Scan for the cell matching the given text and deliver its [x, y] coordinate at center. 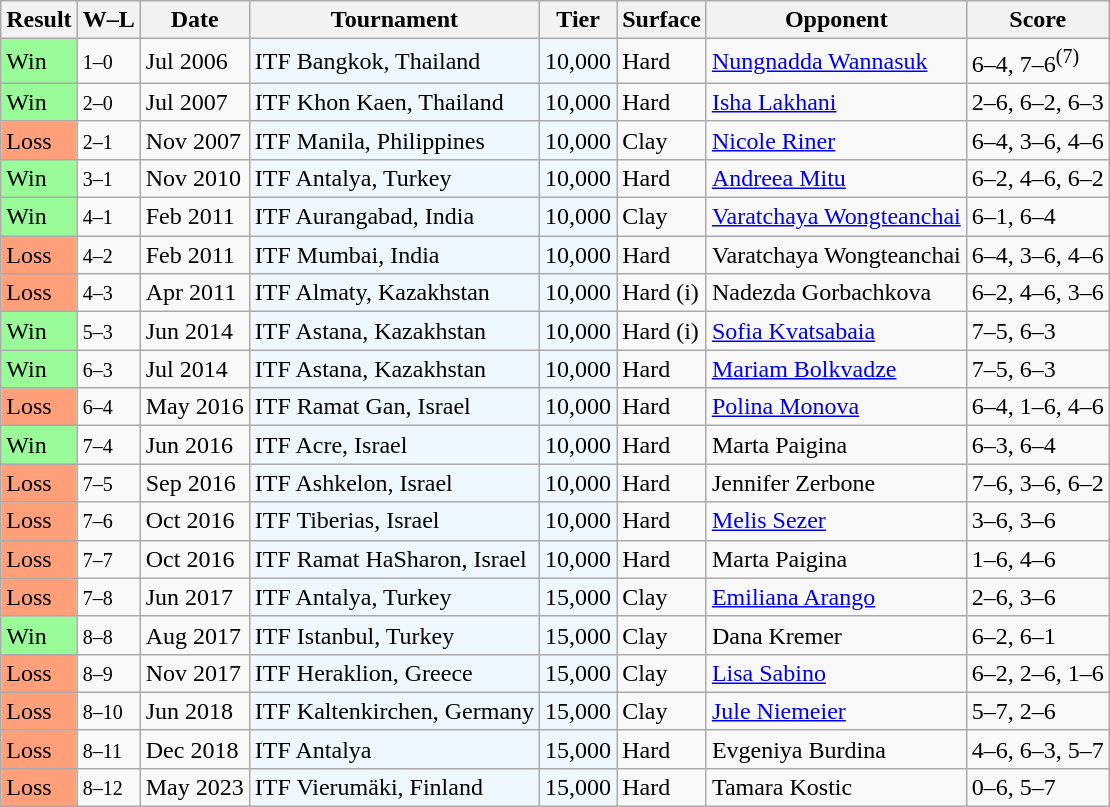
7–5 [108, 483]
Sep 2016 [194, 483]
ITF Istanbul, Turkey [394, 635]
Apr 2011 [194, 293]
6–2, 4–6, 6–2 [1038, 178]
Nov 2017 [194, 673]
8–10 [108, 711]
ITF Mumbai, India [394, 255]
8–12 [108, 787]
7–8 [108, 597]
2–0 [108, 102]
3–6, 3–6 [1038, 521]
Jul 2006 [194, 62]
0–6, 5–7 [1038, 787]
Jule Niemeier [836, 711]
8–8 [108, 635]
Andreea Mitu [836, 178]
Surface [662, 20]
8–11 [108, 749]
Tournament [394, 20]
Jennifer Zerbone [836, 483]
Nicole Riner [836, 140]
W–L [108, 20]
ITF Ramat Gan, Israel [394, 407]
Result [39, 20]
8–9 [108, 673]
Emiliana Arango [836, 597]
6–2, 4–6, 3–6 [1038, 293]
5–7, 2–6 [1038, 711]
Tier [578, 20]
Jun 2017 [194, 597]
Evgeniya Burdina [836, 749]
Nadezda Gorbachkova [836, 293]
ITF Khon Kaen, Thailand [394, 102]
6–2, 2–6, 1–6 [1038, 673]
6–1, 6–4 [1038, 217]
Jul 2014 [194, 369]
ITF Acre, Israel [394, 445]
2–1 [108, 140]
Dec 2018 [194, 749]
Jun 2018 [194, 711]
7–6 [108, 521]
6–3, 6–4 [1038, 445]
Lisa Sabino [836, 673]
7–7 [108, 559]
Jul 2007 [194, 102]
May 2016 [194, 407]
6–4, 7–6(7) [1038, 62]
4–2 [108, 255]
3–1 [108, 178]
Aug 2017 [194, 635]
Polina Monova [836, 407]
ITF Tiberias, Israel [394, 521]
ITF Bangkok, Thailand [394, 62]
Date [194, 20]
2–6, 3–6 [1038, 597]
Jun 2016 [194, 445]
6–4, 1–6, 4–6 [1038, 407]
Opponent [836, 20]
ITF Manila, Philippines [394, 140]
7–4 [108, 445]
Isha Lakhani [836, 102]
2–6, 6–2, 6–3 [1038, 102]
Mariam Bolkvadze [836, 369]
Tamara Kostic [836, 787]
Sofia Kvatsabaia [836, 331]
7–6, 3–6, 6–2 [1038, 483]
6–2, 6–1 [1038, 635]
Nov 2010 [194, 178]
ITF Antalya [394, 749]
Nungnadda Wannasuk [836, 62]
4–1 [108, 217]
4–3 [108, 293]
ITF Kaltenkirchen, Germany [394, 711]
ITF Aurangabad, India [394, 217]
4–6, 6–3, 5–7 [1038, 749]
ITF Ashkelon, Israel [394, 483]
1–6, 4–6 [1038, 559]
May 2023 [194, 787]
Dana Kremer [836, 635]
6–3 [108, 369]
ITF Vierumäki, Finland [394, 787]
ITF Almaty, Kazakhstan [394, 293]
ITF Ramat HaSharon, Israel [394, 559]
Jun 2014 [194, 331]
Nov 2007 [194, 140]
1–0 [108, 62]
ITF Heraklion, Greece [394, 673]
Score [1038, 20]
Melis Sezer [836, 521]
5–3 [108, 331]
6–4 [108, 407]
